Determine the (x, y) coordinate at the center of the cell enclosing the given text.  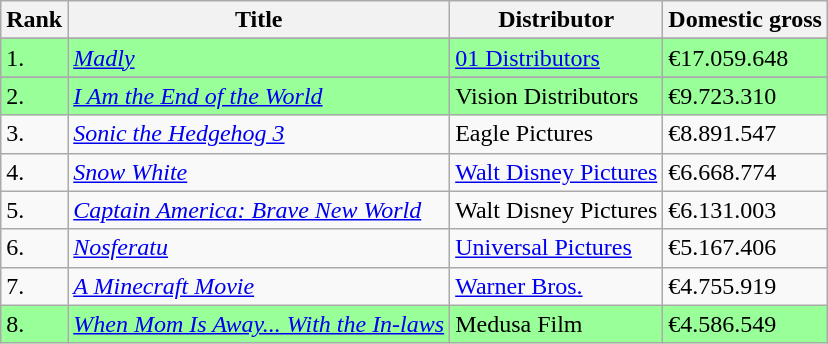
Snow White (259, 172)
Title (259, 20)
€4.586.549 (746, 324)
€17.059.648 (746, 58)
Distributor (556, 20)
7. (34, 286)
Universal Pictures (556, 248)
3. (34, 134)
01 Distributors (556, 58)
€6.668.774 (746, 172)
€4.755.919 (746, 286)
1. (34, 58)
€8.891.547 (746, 134)
I Am the End of the World (259, 96)
8. (34, 324)
Rank (34, 20)
Domestic gross (746, 20)
Medusa Film (556, 324)
6. (34, 248)
€9.723.310 (746, 96)
Madly (259, 58)
Sonic the Hedgehog 3 (259, 134)
4. (34, 172)
Captain America: Brave New World (259, 210)
Nosferatu (259, 248)
Eagle Pictures (556, 134)
€5.167.406 (746, 248)
A Minecraft Movie (259, 286)
Vision Distributors (556, 96)
When Mom Is Away... With the In-laws (259, 324)
Warner Bros. (556, 286)
€6.131.003 (746, 210)
2. (34, 96)
5. (34, 210)
